From the cell containing the given text, extract its center point as [x, y] coordinate. 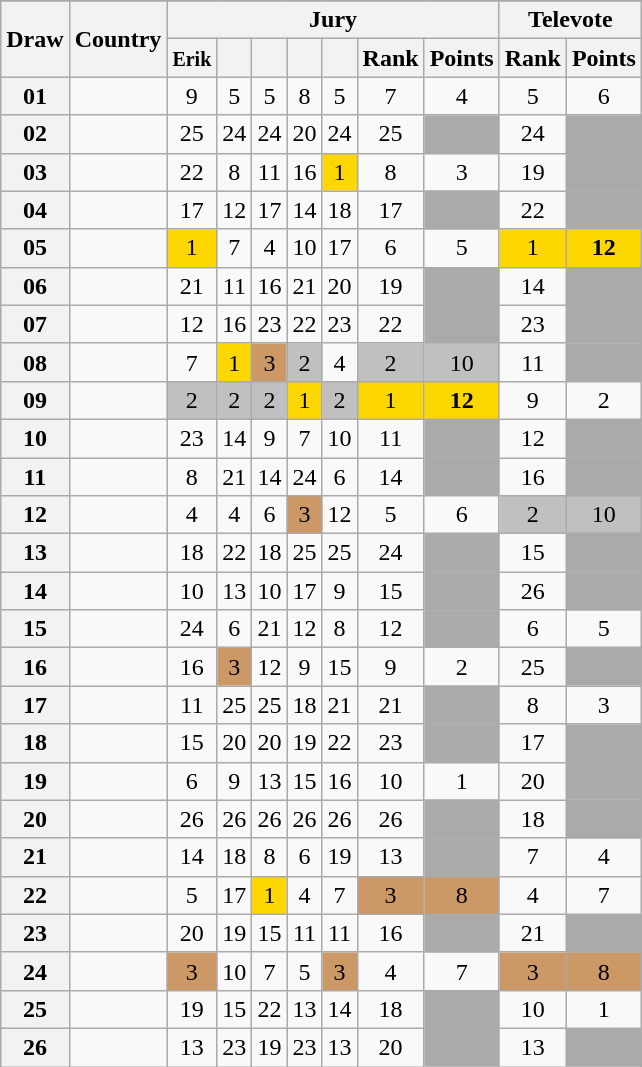
Jury [333, 20]
05 [35, 248]
02 [35, 134]
Draw [35, 39]
03 [35, 172]
08 [35, 362]
07 [35, 324]
Televote [570, 20]
Country [118, 39]
06 [35, 286]
09 [35, 400]
04 [35, 210]
01 [35, 96]
Erik [192, 58]
